Capture the cell that displays the provided text and extract its (x, y) central coordinate. 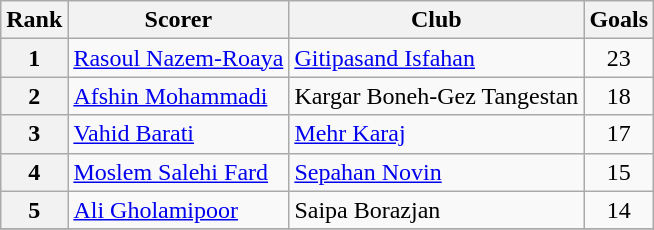
17 (619, 134)
Goals (619, 20)
Mehr Karaj (436, 134)
Afshin Mohammadi (178, 96)
1 (34, 58)
15 (619, 172)
5 (34, 210)
Ali Gholamipoor (178, 210)
Sepahan Novin (436, 172)
3 (34, 134)
Kargar Boneh-Gez Tangestan (436, 96)
14 (619, 210)
4 (34, 172)
Gitipasand Isfahan (436, 58)
Rasoul Nazem-Roaya (178, 58)
2 (34, 96)
Rank (34, 20)
Saipa Borazjan (436, 210)
Club (436, 20)
18 (619, 96)
Moslem Salehi Fard (178, 172)
Vahid Barati (178, 134)
23 (619, 58)
Scorer (178, 20)
